Pinpoint the cell where the given text exists, returning its (X, Y) midpoint coordinate. 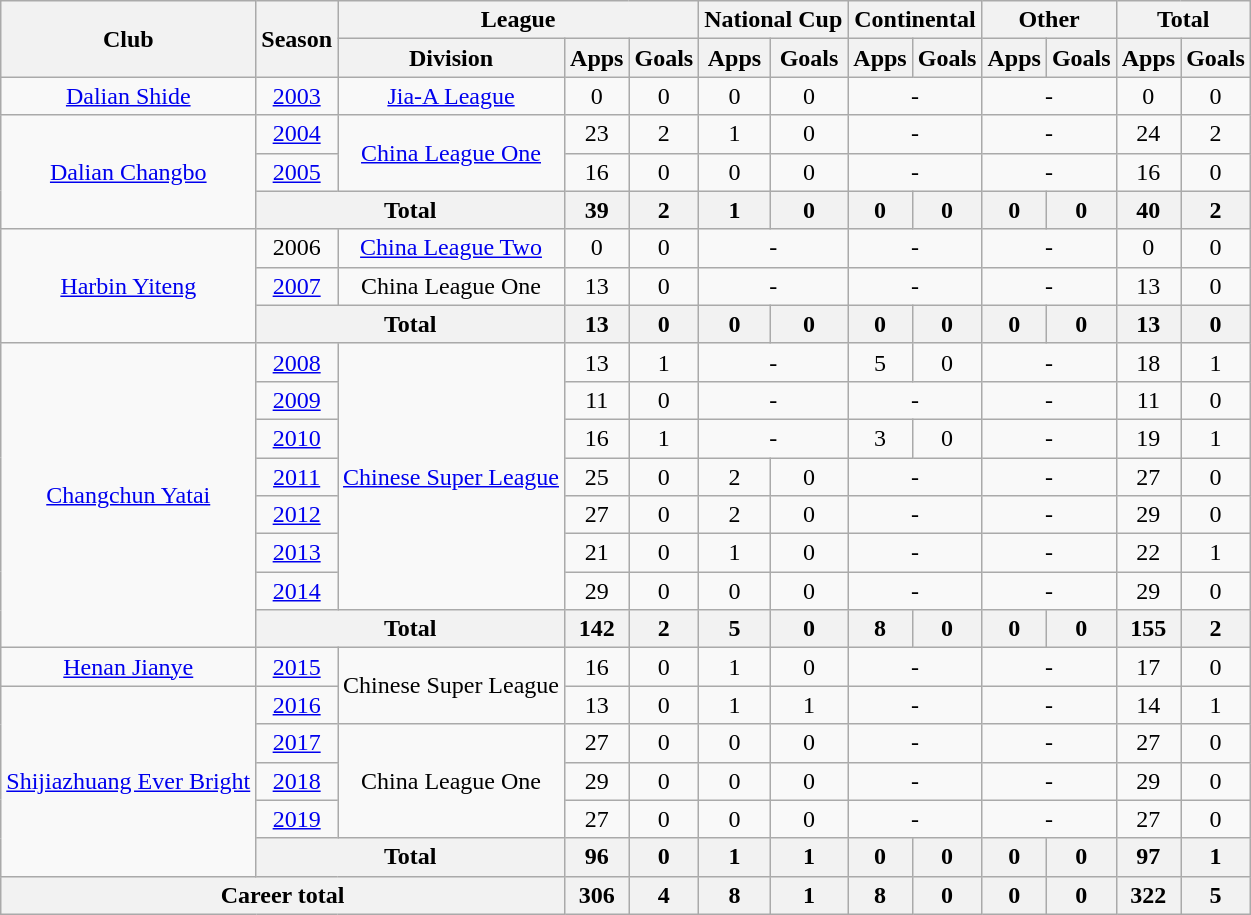
Harbin Yiteng (128, 286)
96 (597, 857)
2003 (297, 96)
Division (452, 58)
39 (597, 210)
2017 (297, 743)
17 (1148, 667)
322 (1148, 895)
2013 (297, 553)
Henan Jianye (128, 667)
2011 (297, 477)
2005 (297, 172)
2008 (297, 362)
14 (1148, 705)
22 (1148, 553)
National Cup (774, 20)
4 (664, 895)
2014 (297, 591)
Other (1049, 20)
24 (1148, 134)
Career total (283, 895)
2012 (297, 515)
142 (597, 629)
97 (1148, 857)
2007 (297, 286)
2016 (297, 705)
Shijiazhuang Ever Bright (128, 781)
23 (597, 134)
Dalian Changbo (128, 172)
China League Two (452, 248)
2018 (297, 781)
League (518, 20)
19 (1148, 438)
18 (1148, 362)
2010 (297, 438)
2004 (297, 134)
25 (597, 477)
Dalian Shide (128, 96)
155 (1148, 629)
Changchun Yatai (128, 495)
40 (1148, 210)
2015 (297, 667)
Jia-A League (452, 96)
Season (297, 39)
3 (880, 438)
2009 (297, 400)
21 (597, 553)
306 (597, 895)
Continental (915, 20)
2006 (297, 248)
2019 (297, 819)
Club (128, 39)
